Pinpoint the cell where the given text exists, returning its (X, Y) midpoint coordinate. 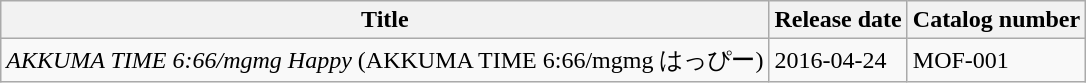
Catalog number (996, 20)
Release date (838, 20)
Title (385, 20)
2016-04-24 (838, 60)
MOF-001 (996, 60)
AKKUMA TIME 6:66/mgmg Happy (AKKUMA TIME 6:66/mgmg はっぴー) (385, 60)
